Detect which cell encompasses the target text, then output its (X, Y) center coordinate. 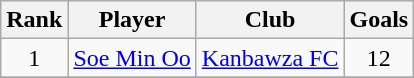
12 (379, 58)
Rank (34, 20)
1 (34, 58)
Goals (379, 20)
Kanbawza FC (270, 58)
Club (270, 20)
Player (132, 20)
Soe Min Oo (132, 58)
